Output the (x, y) coordinate of the center of the cell containing the given text.  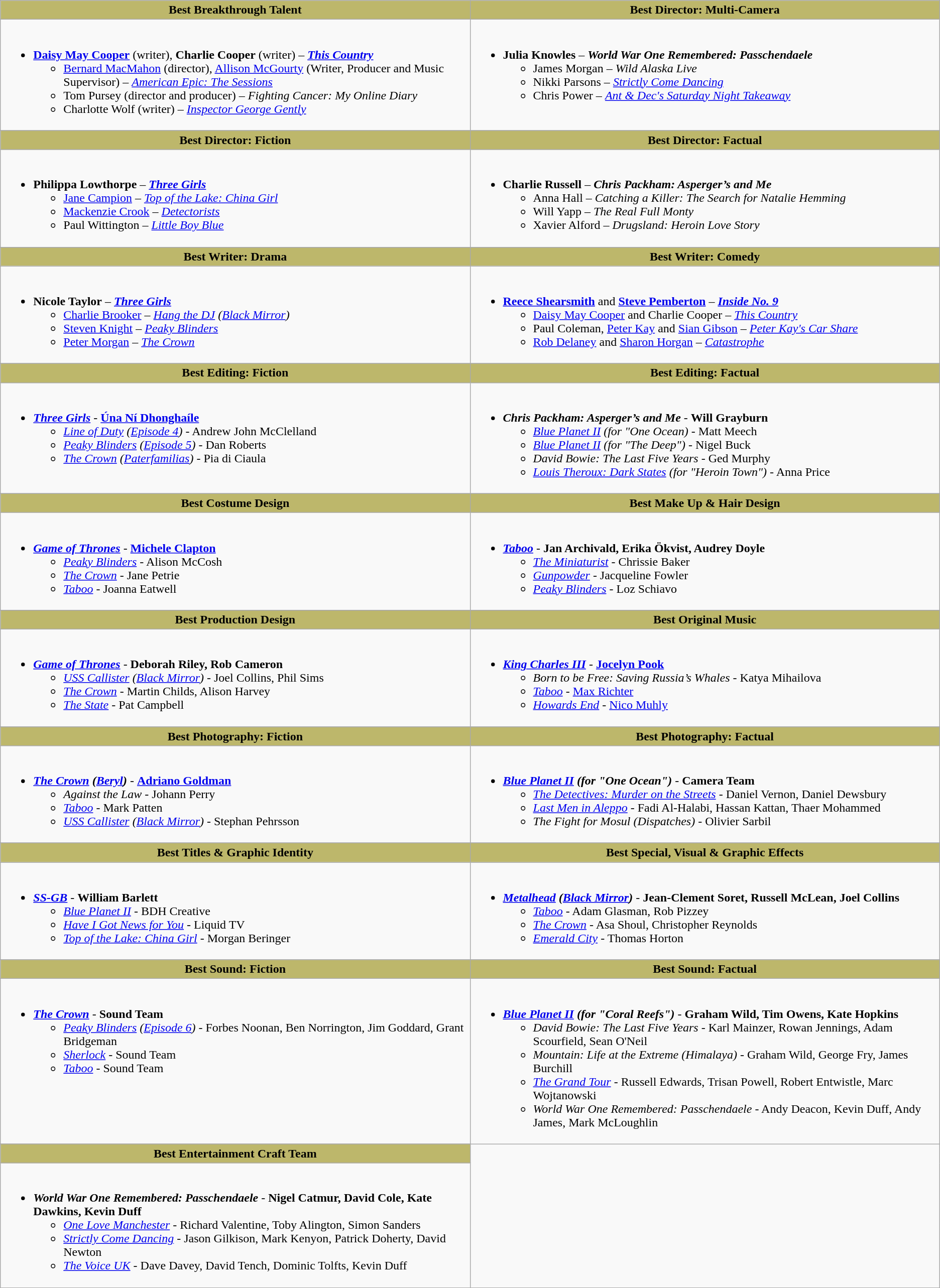
Best Photography: Factual (705, 736)
Best Entertainment Craft Team (235, 1153)
Best Editing: Fiction (235, 373)
Taboo - Jan Archivald, Erika Ökvist, Audrey DoyleThe Miniaturist - Chrissie BakerGunpowder - Jacqueline FowlerPeaky Blinders - Loz Schiavo (705, 561)
Game of Thrones - Michele ClaptonPeaky Blinders - Alison McCoshThe Crown - Jane PetrieTaboo - Joanna Eatwell (235, 561)
The Crown (Beryl) - Adriano GoldmanAgainst the Law - Johann PerryTaboo - Mark PattenUSS Callister (Black Mirror) - Stephan Pehrsson (235, 795)
Best Sound: Fiction (235, 969)
Best Titles & Graphic Identity (235, 853)
Best Director: Fiction (235, 140)
Best Director: Factual (705, 140)
Best Sound: Factual (705, 969)
The Crown - Sound TeamPeaky Blinders (Episode 6) - Forbes Noonan, Ben Norrington, Jim Goddard, Grant BridgemanSherlock - Sound TeamTaboo - Sound Team (235, 1061)
Best Breakthrough Talent (235, 10)
Best Writer: Drama (235, 256)
Best Original Music (705, 619)
Nicole Taylor – Three GirlsCharlie Brooker – Hang the DJ (Black Mirror)Steven Knight – Peaky BlindersPeter Morgan – The Crown (235, 315)
King Charles III - Jocelyn PookBorn to be Free: Saving Russia’s Whales - Katya MihailovaTaboo - Max RichterHowards End - Nico Muhly (705, 678)
Best Writer: Comedy (705, 256)
Best Production Design (235, 619)
SS-GB - William BarlettBlue Planet II - BDH CreativeHave I Got News for You - Liquid TVTop of the Lake: China Girl - Morgan Beringer (235, 911)
Best Make Up & Hair Design (705, 503)
Best Editing: Factual (705, 373)
Best Director: Multi-Camera (705, 10)
Philippa Lowthorpe – Three GirlsJane Campion – Top of the Lake: China GirlMackenzie Crook – DetectoristsPaul Wittington – Little Boy Blue (235, 198)
Best Special, Visual & Graphic Effects (705, 853)
Best Photography: Fiction (235, 736)
Best Costume Design (235, 503)
